Output the [x, y] coordinate of the center of the cell containing the given text.  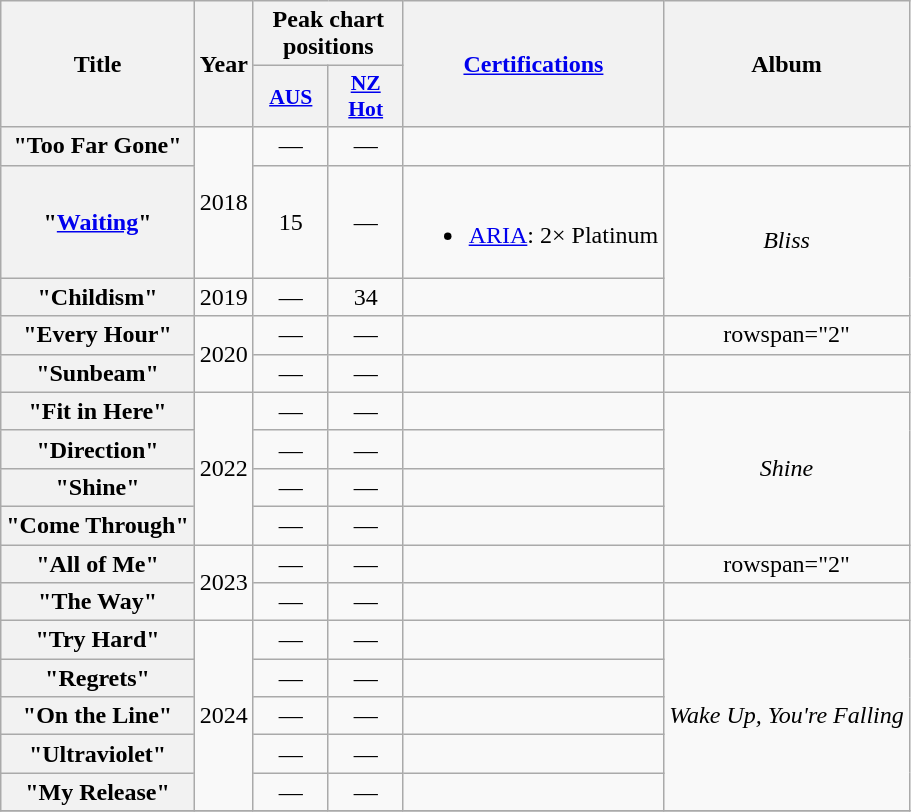
Title [98, 64]
ARIA: 2× Platinum [534, 222]
"Waiting" [98, 222]
34 [366, 297]
"Come Through" [98, 525]
2024 [224, 716]
2023 [224, 582]
"My Release" [98, 792]
"Childism" [98, 297]
"Ultraviolet" [98, 754]
2018 [224, 202]
Peak chart positions [328, 34]
Wake Up, You're Falling [787, 716]
Shine [787, 468]
"The Way" [98, 602]
NZHot [366, 96]
"Fit in Here" [98, 411]
"Too Far Gone" [98, 146]
"Shine" [98, 487]
"Direction" [98, 449]
Year [224, 64]
"Regrets" [98, 678]
"All of Me" [98, 563]
Certifications [534, 64]
2020 [224, 354]
"On the Line" [98, 716]
Album [787, 64]
"Every Hour" [98, 335]
AUS [290, 96]
"Try Hard" [98, 640]
15 [290, 222]
2019 [224, 297]
2022 [224, 468]
Bliss [787, 240]
"Sunbeam" [98, 373]
